Determine the (X, Y) coordinate at the center of the cell enclosing the given text.  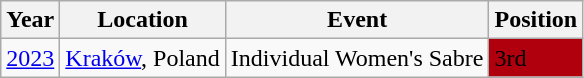
2023 (30, 58)
3rd (536, 58)
Position (536, 20)
Individual Women's Sabre (357, 58)
Location (142, 20)
Year (30, 20)
Event (357, 20)
Kraków, Poland (142, 58)
